Scan for the cell matching the given text and deliver its [x, y] coordinate at center. 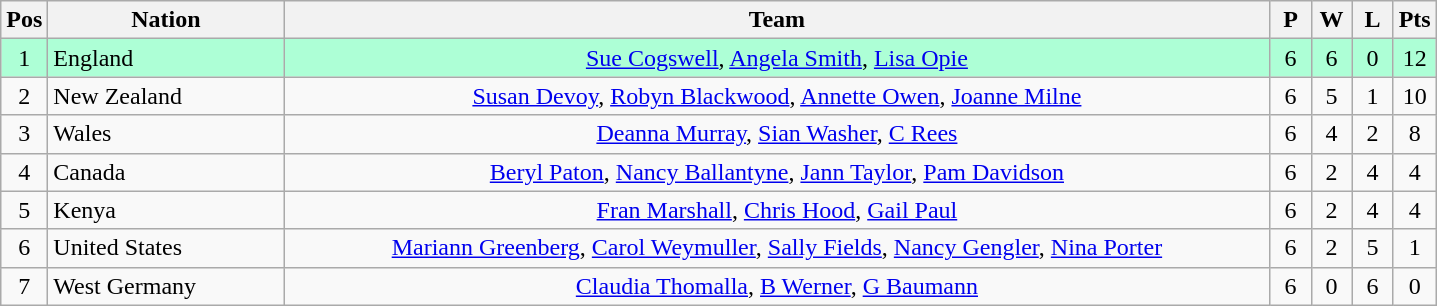
England [166, 58]
P [1290, 20]
West Germany [166, 286]
Sue Cogswell, Angela Smith, Lisa Opie [777, 58]
7 [24, 286]
Kenya [166, 210]
New Zealand [166, 96]
Wales [166, 134]
12 [1414, 58]
3 [24, 134]
Deanna Murray, Sian Washer, C Rees [777, 134]
United States [166, 248]
10 [1414, 96]
Pts [1414, 20]
L [1372, 20]
Team [777, 20]
Fran Marshall, Chris Hood, Gail Paul [777, 210]
Beryl Paton, Nancy Ballantyne, Jann Taylor, Pam Davidson [777, 172]
Claudia Thomalla, B Werner, G Baumann [777, 286]
Mariann Greenberg, Carol Weymuller, Sally Fields, Nancy Gengler, Nina Porter [777, 248]
8 [1414, 134]
Nation [166, 20]
Susan Devoy, Robyn Blackwood, Annette Owen, Joanne Milne [777, 96]
W [1332, 20]
Canada [166, 172]
Pos [24, 20]
